From the cell containing the given text, extract its center point as (X, Y) coordinate. 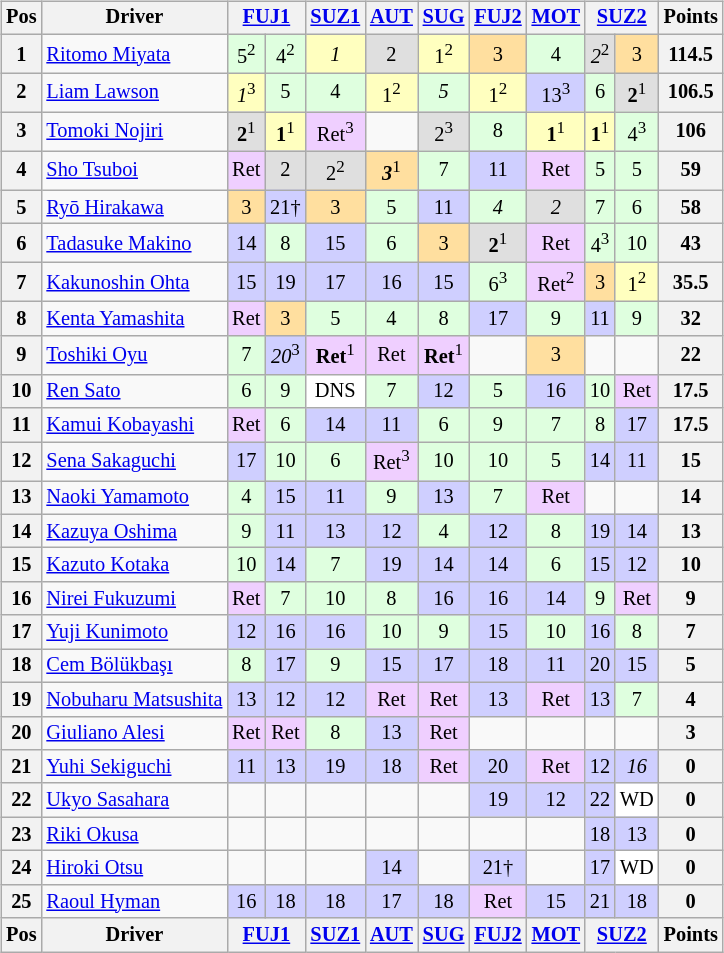
106.5 (691, 92)
Kazuya Oshima (134, 531)
Tomoki Nojiri (134, 132)
42 (285, 54)
Ryō Hirakawa (134, 207)
Ren Sato (134, 391)
Yuhi Sekiguchi (134, 767)
Kazuto Kotaka (134, 565)
32 (691, 319)
59 (691, 170)
Yuji Kunimoto (134, 632)
Liam Lawson (134, 92)
Naoki Yamamoto (134, 498)
24 (21, 868)
52 (246, 54)
Ukyo Sasahara (134, 800)
Nobuharu Matsushita (134, 699)
Nirei Fukuzumi (134, 599)
Raoul Hyman (134, 901)
Sho Tsuboi (134, 170)
31 (392, 170)
114.5 (691, 54)
203 (285, 354)
133 (556, 92)
Cem Bölükbaşı (134, 666)
Riki Okusa (134, 834)
Ret2 (556, 282)
Kakunoshin Ohta (134, 282)
106 (691, 132)
Giuliano Alesi (134, 733)
DNS (336, 391)
Kenta Yamashita (134, 319)
63 (498, 282)
Hiroki Otsu (134, 868)
35.5 (691, 282)
25 (21, 901)
Sena Sakaguchi (134, 462)
Ritomo Miyata (134, 54)
58 (691, 207)
Tadasuke Makino (134, 244)
Kamui Kobayashi (134, 425)
Toshiki Oyu (134, 354)
